Capture the cell that displays the provided text and extract its [x, y] central coordinate. 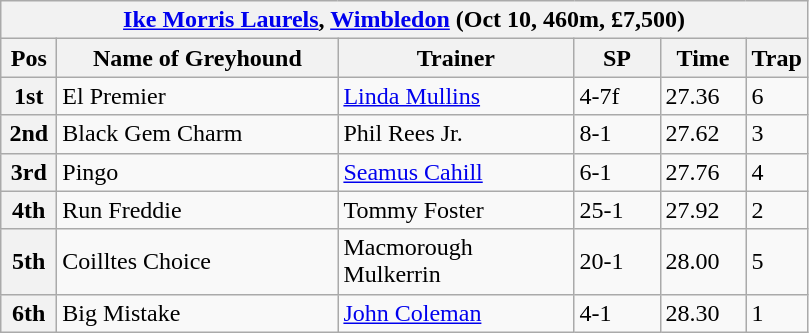
6-1 [617, 172]
Time [703, 58]
8-1 [617, 134]
1st [29, 96]
4 [776, 172]
John Coleman [456, 313]
Tommy Foster [456, 210]
Ike Morris Laurels, Wimbledon (Oct 10, 460m, £7,500) [404, 20]
Macmorough Mulkerrin [456, 262]
Big Mistake [198, 313]
3rd [29, 172]
Coilltes Choice [198, 262]
SP [617, 58]
4-7f [617, 96]
Run Freddie [198, 210]
25-1 [617, 210]
Trainer [456, 58]
4th [29, 210]
1 [776, 313]
Seamus Cahill [456, 172]
20-1 [617, 262]
6th [29, 313]
El Premier [198, 96]
Trap [776, 58]
27.92 [703, 210]
27.36 [703, 96]
Linda Mullins [456, 96]
2nd [29, 134]
3 [776, 134]
28.30 [703, 313]
27.62 [703, 134]
Black Gem Charm [198, 134]
28.00 [703, 262]
Name of Greyhound [198, 58]
Pos [29, 58]
Pingo [198, 172]
27.76 [703, 172]
2 [776, 210]
Phil Rees Jr. [456, 134]
5th [29, 262]
6 [776, 96]
4-1 [617, 313]
5 [776, 262]
